Return [x, y] of the center of cell containing provided text 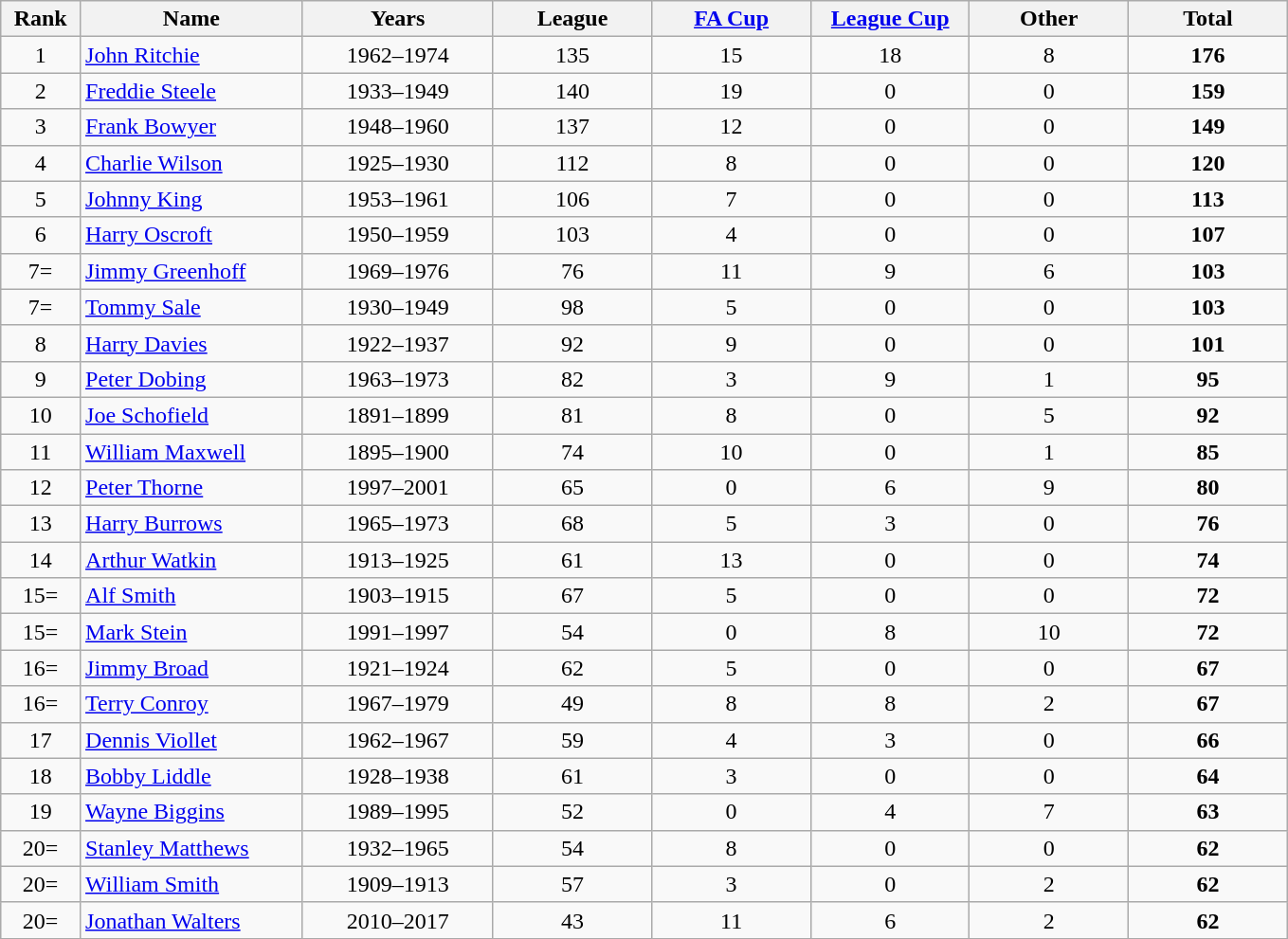
League [572, 19]
Jonathan Walters [191, 920]
Freddie Steele [191, 91]
Jimmy Broad [191, 668]
1991–1997 [398, 632]
1913–1925 [398, 560]
1969–1976 [398, 271]
Alf Smith [191, 596]
1989–1995 [398, 812]
81 [572, 415]
Stanley Matthews [191, 848]
82 [572, 379]
1997–2001 [398, 488]
59 [572, 740]
Other [1049, 19]
120 [1208, 163]
1948–1960 [398, 127]
William Smith [191, 884]
137 [572, 127]
1895–1900 [398, 452]
1965–1973 [398, 524]
Peter Thorne [191, 488]
159 [1208, 91]
Harry Davies [191, 343]
Charlie Wilson [191, 163]
1922–1937 [398, 343]
Peter Dobing [191, 379]
1953–1961 [398, 199]
Jimmy Greenhoff [191, 271]
1962–1967 [398, 740]
176 [1208, 55]
65 [572, 488]
98 [572, 307]
1967–1979 [398, 704]
95 [1208, 379]
101 [1208, 343]
1930–1949 [398, 307]
43 [572, 920]
Harry Oscroft [191, 235]
1963–1973 [398, 379]
1909–1913 [398, 884]
Name [191, 19]
Years [398, 19]
Terry Conroy [191, 704]
85 [1208, 452]
1928–1938 [398, 776]
64 [1208, 776]
14 [41, 560]
1950–1959 [398, 235]
1921–1924 [398, 668]
149 [1208, 127]
1962–1974 [398, 55]
FA Cup [732, 19]
1933–1949 [398, 91]
2010–2017 [398, 920]
80 [1208, 488]
106 [572, 199]
1932–1965 [398, 848]
68 [572, 524]
107 [1208, 235]
Bobby Liddle [191, 776]
Mark Stein [191, 632]
140 [572, 91]
William Maxwell [191, 452]
Wayne Biggins [191, 812]
49 [572, 704]
66 [1208, 740]
Arthur Watkin [191, 560]
57 [572, 884]
1891–1899 [398, 415]
Dennis Viollet [191, 740]
Joe Schofield [191, 415]
League Cup [890, 19]
113 [1208, 199]
17 [41, 740]
63 [1208, 812]
Total [1208, 19]
Frank Bowyer [191, 127]
Tommy Sale [191, 307]
Harry Burrows [191, 524]
Johnny King [191, 199]
52 [572, 812]
John Ritchie [191, 55]
112 [572, 163]
Rank [41, 19]
135 [572, 55]
1925–1930 [398, 163]
1903–1915 [398, 596]
15 [732, 55]
